Search for the cell housing the specified text and yield its [x, y] center coordinate. 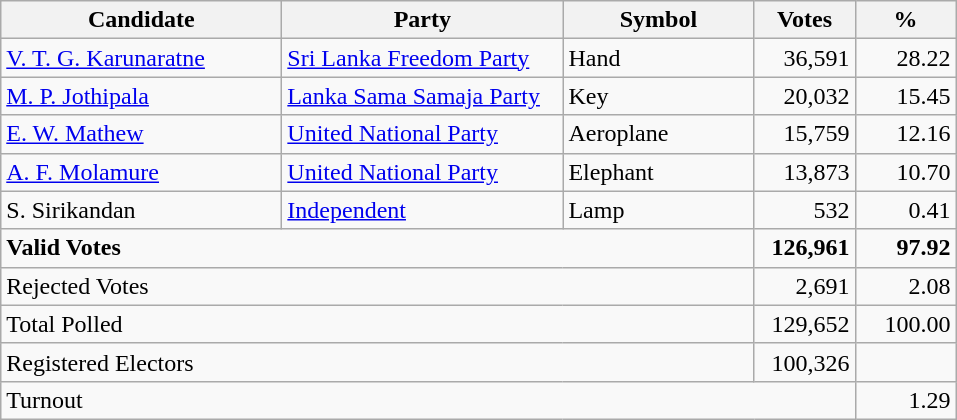
A. F. Molamure [142, 172]
2.08 [906, 286]
Hand [658, 58]
Votes [804, 20]
Elephant [658, 172]
97.92 [906, 248]
Key [658, 96]
Symbol [658, 20]
Lamp [658, 210]
1.29 [906, 400]
532 [804, 210]
Total Polled [378, 324]
15,759 [804, 134]
Aeroplane [658, 134]
Valid Votes [378, 248]
Rejected Votes [378, 286]
10.70 [906, 172]
13,873 [804, 172]
S. Sirikandan [142, 210]
15.45 [906, 96]
100.00 [906, 324]
Lanka Sama Samaja Party [422, 96]
Registered Electors [378, 362]
129,652 [804, 324]
12.16 [906, 134]
0.41 [906, 210]
36,591 [804, 58]
Independent [422, 210]
% [906, 20]
E. W. Mathew [142, 134]
Party [422, 20]
20,032 [804, 96]
V. T. G. Karunaratne [142, 58]
2,691 [804, 286]
28.22 [906, 58]
100,326 [804, 362]
126,961 [804, 248]
Turnout [428, 400]
Sri Lanka Freedom Party [422, 58]
Candidate [142, 20]
M. P. Jothipala [142, 96]
